Pinpoint the cell where the given text exists, returning its [X, Y] midpoint coordinate. 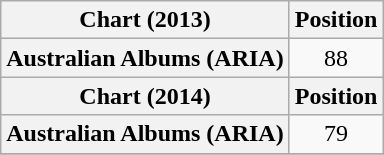
Chart (2014) [145, 96]
88 [336, 58]
Chart (2013) [145, 20]
79 [336, 134]
